From the cell containing the given text, extract its center point as [x, y] coordinate. 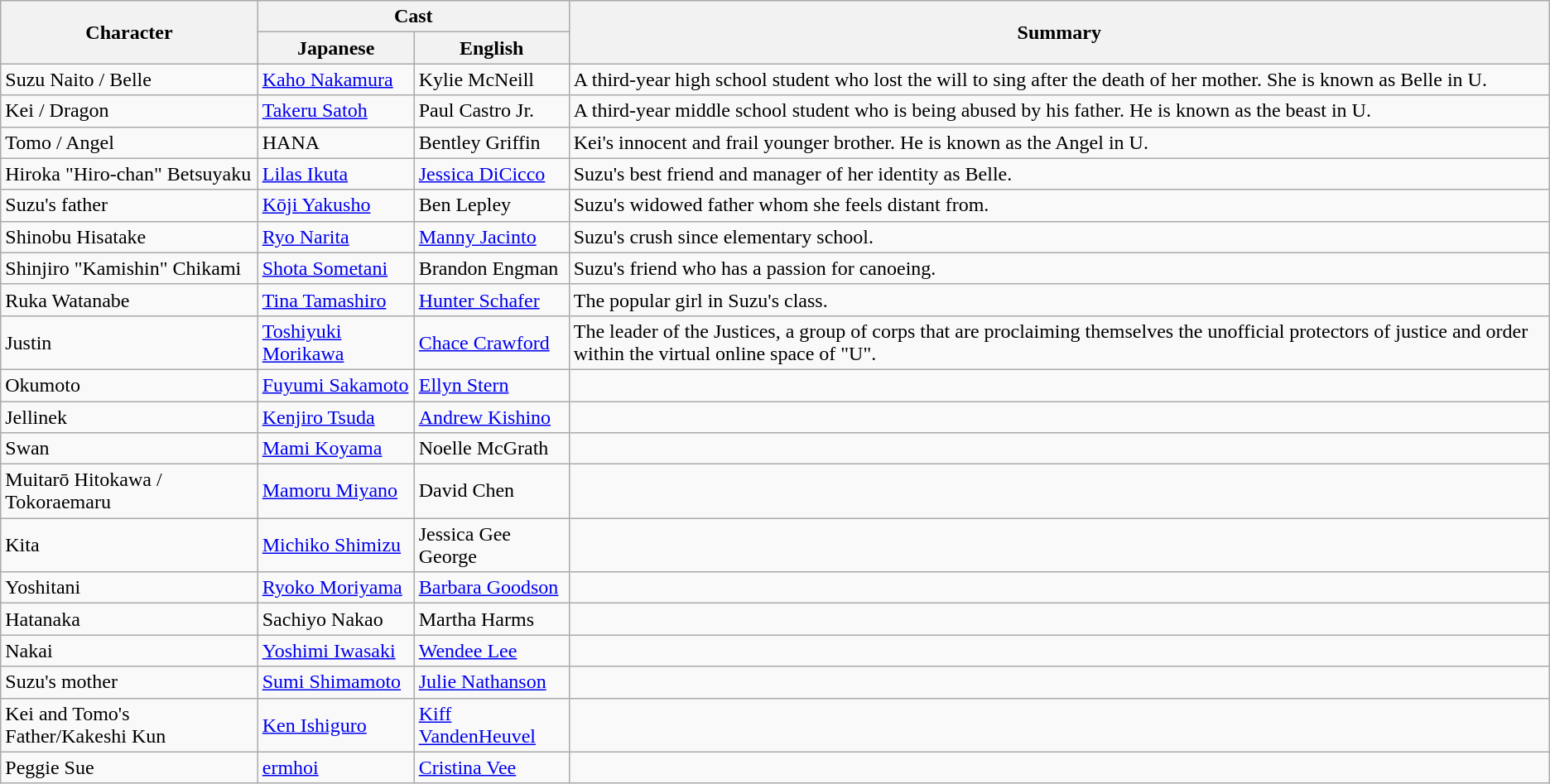
Suzu Naito / Belle [129, 79]
Justin [129, 343]
The popular girl in Suzu's class. [1059, 300]
Ryoko Moriyama [336, 588]
Summary [1059, 32]
Fuyumi Sakamoto [336, 385]
Tina Tamashiro [336, 300]
Bentley Griffin [492, 142]
Ryo Narita [336, 237]
Ben Lepley [492, 205]
Kylie McNeill [492, 79]
David Chen [492, 492]
Tomo / Angel [129, 142]
Ken Ishiguro [336, 725]
Ruka Watanabe [129, 300]
English [492, 48]
Chace Crawford [492, 343]
Sachiyo Nakao [336, 619]
Shinobu Hisatake [129, 237]
HANA [336, 142]
Barbara Goodson [492, 588]
Sumi Shimamoto [336, 682]
Wendee Lee [492, 651]
Mami Koyama [336, 449]
Suzu's best friend and manager of her identity as Belle. [1059, 174]
Kei's innocent and frail younger brother. He is known as the Angel in U. [1059, 142]
Jessica Gee George [492, 545]
Cast [413, 17]
Shota Sometani [336, 268]
Kenjiro Tsuda [336, 416]
Jellinek [129, 416]
Takeru Satoh [336, 111]
Mamoru Miyano [336, 492]
Jessica DiCicco [492, 174]
Character [129, 32]
Julie Nathanson [492, 682]
Manny Jacinto [492, 237]
A third-year middle school student who is being abused by his father. He is known as the beast in U. [1059, 111]
Kita [129, 545]
Hatanaka [129, 619]
Kiff VandenHeuvel [492, 725]
Hunter Schafer [492, 300]
Suzu's friend who has a passion for canoeing. [1059, 268]
Japanese [336, 48]
Suzu's widowed father whom she feels distant from. [1059, 205]
Michiko Shimizu [336, 545]
Swan [129, 449]
Muitarō Hitokawa / Tokoraemaru [129, 492]
Yoshitani [129, 588]
Kōji Yakusho [336, 205]
Yoshimi Iwasaki [336, 651]
Martha Harms [492, 619]
Hiroka "Hiro-chan" Betsuyaku [129, 174]
A third-year high school student who lost the will to sing after the death of her mother. She is known as Belle in U. [1059, 79]
Paul Castro Jr. [492, 111]
Kaho Nakamura [336, 79]
Brandon Engman [492, 268]
Kei and Tomo's Father/Kakeshi Kun [129, 725]
Noelle McGrath [492, 449]
Kei / Dragon [129, 111]
ermhoi [336, 767]
Okumoto [129, 385]
Andrew Kishino [492, 416]
Toshiyuki Morikawa [336, 343]
Suzu's crush since elementary school. [1059, 237]
Cristina Vee [492, 767]
Peggie Sue [129, 767]
Suzu's father [129, 205]
Suzu's mother [129, 682]
Shinjiro "Kamishin" Chikami [129, 268]
Nakai [129, 651]
Lilas Ikuta [336, 174]
Ellyn Stern [492, 385]
